Return the (X, Y) coordinate for the center point of the cell that contains the specified text.  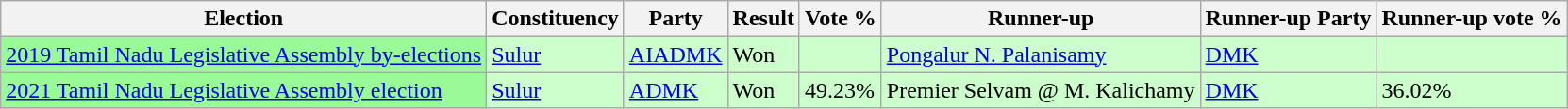
ADMK (676, 90)
36.02% (1472, 90)
Result (763, 19)
Party (676, 19)
Premier Selvam @ M. Kalichamy (1041, 90)
Election (243, 19)
Pongalur N. Palanisamy (1041, 54)
Constituency (556, 19)
49.23% (840, 90)
AIADMK (676, 54)
2021 Tamil Nadu Legislative Assembly election (243, 90)
Vote % (840, 19)
Runner-up Party (1289, 19)
Runner-up (1041, 19)
2019 Tamil Nadu Legislative Assembly by-elections (243, 54)
Runner-up vote % (1472, 19)
